From the cell containing the given text, extract its center point as [X, Y] coordinate. 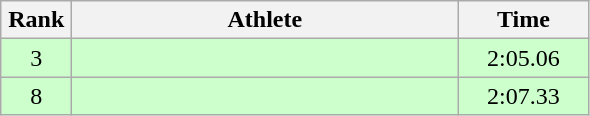
Athlete [265, 20]
2:05.06 [524, 58]
Rank [36, 20]
8 [36, 96]
3 [36, 58]
2:07.33 [524, 96]
Time [524, 20]
